From the cell containing the given text, extract its center point as (x, y) coordinate. 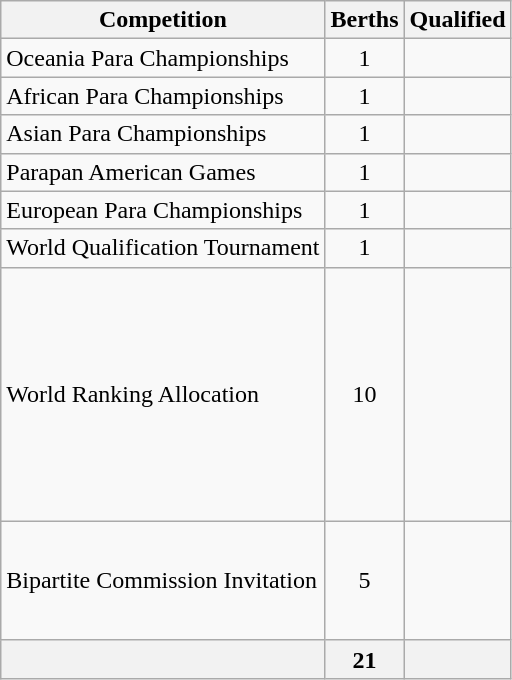
Asian Para Championships (163, 134)
21 (364, 659)
World Ranking Allocation (163, 394)
5 (364, 580)
Bipartite Commission Invitation (163, 580)
Qualified (458, 20)
World Qualification Tournament (163, 248)
Competition (163, 20)
10 (364, 394)
African Para Championships (163, 96)
Oceania Para Championships (163, 58)
Berths (364, 20)
Parapan American Games (163, 172)
European Para Championships (163, 210)
